Return [x, y] of the center of cell containing provided text 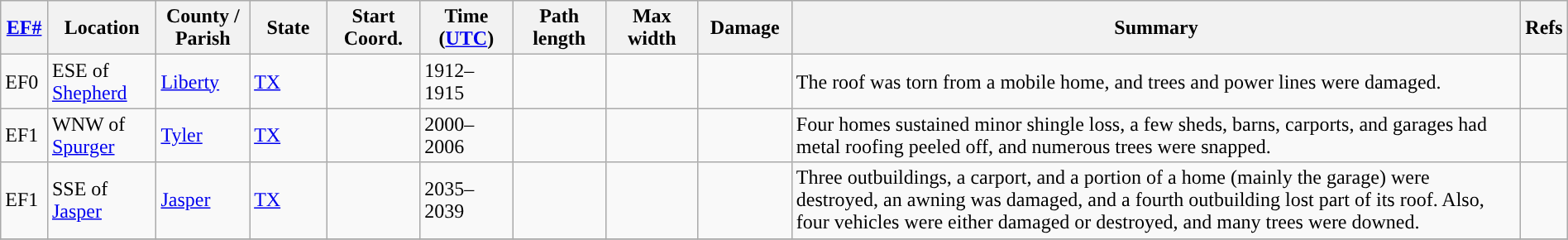
Location [101, 28]
County / Parish [203, 28]
State [289, 28]
EF0 [25, 81]
Tyler [203, 136]
EF# [25, 28]
2000–2006 [466, 136]
SSE of Jasper [101, 200]
Summary [1156, 28]
Four homes sustained minor shingle loss, a few sheds, barns, carports, and garages had metal roofing peeled off, and numerous trees were snapped. [1156, 136]
Jasper [203, 200]
Max width [652, 28]
Time (UTC) [466, 28]
Path length [559, 28]
Damage [744, 28]
Refs [1545, 28]
Start Coord. [373, 28]
WNW of Spurger [101, 136]
The roof was torn from a mobile home, and trees and power lines were damaged. [1156, 81]
2035–2039 [466, 200]
Liberty [203, 81]
ESE of Shepherd [101, 81]
1912–1915 [466, 81]
